Detect which cell encompasses the target text, then output its [X, Y] center coordinate. 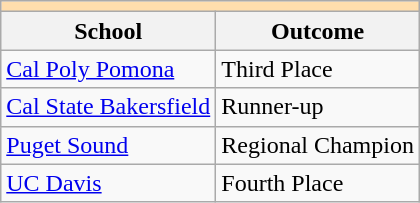
Puget Sound [108, 145]
Third Place [318, 69]
Cal Poly Pomona [108, 69]
School [108, 31]
UC Davis [108, 183]
Regional Champion [318, 145]
Fourth Place [318, 183]
Runner-up [318, 107]
Outcome [318, 31]
Cal State Bakersfield [108, 107]
